Identify which cell holds the provided text, then report its (X, Y) central coordinate. 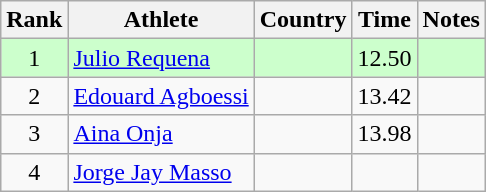
Notes (451, 20)
Jorge Jay Masso (161, 172)
Time (384, 20)
2 (34, 96)
Aina Onja (161, 134)
Julio Requena (161, 58)
4 (34, 172)
3 (34, 134)
13.42 (384, 96)
Rank (34, 20)
Athlete (161, 20)
Edouard Agboessi (161, 96)
1 (34, 58)
Country (303, 20)
13.98 (384, 134)
12.50 (384, 58)
